Extract the [x, y] coordinate from the center of the cell holding the provided text.  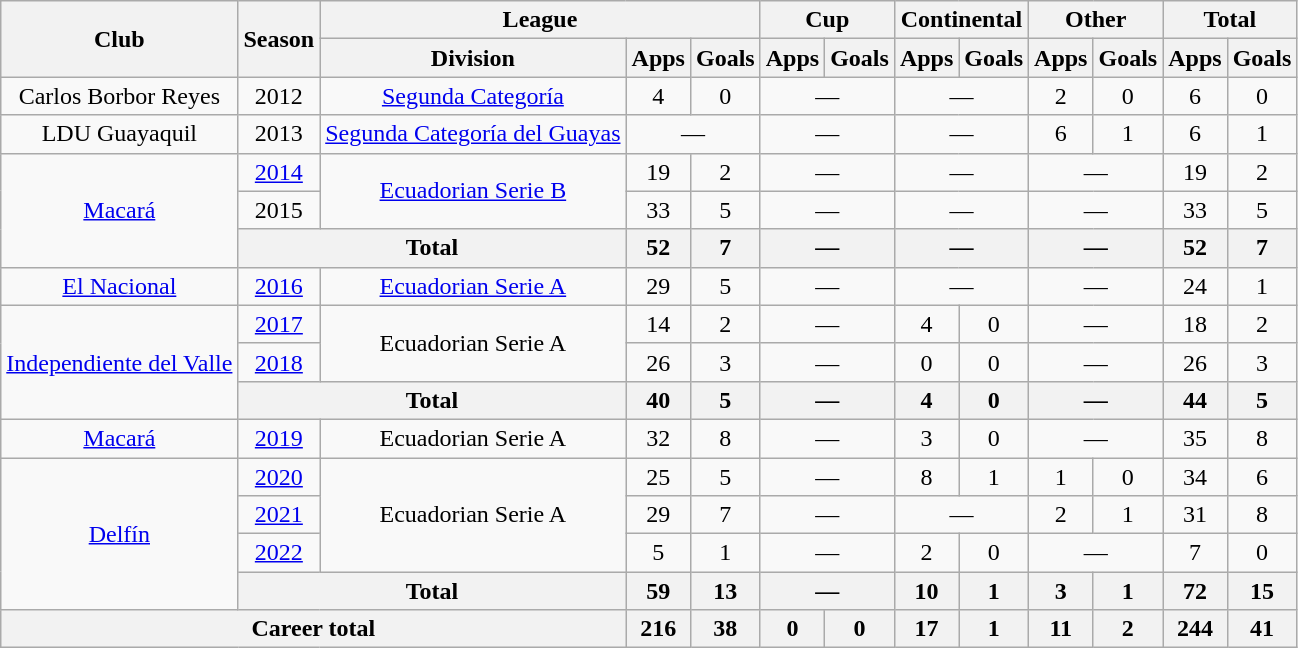
Other [1096, 20]
2013 [279, 134]
38 [725, 629]
10 [926, 591]
2022 [279, 553]
2017 [279, 324]
Delfín [120, 534]
2016 [279, 286]
25 [658, 477]
Division [473, 58]
35 [1195, 438]
13 [725, 591]
32 [658, 438]
League [540, 20]
Season [279, 39]
2020 [279, 477]
24 [1195, 286]
Club [120, 39]
216 [658, 629]
2012 [279, 96]
244 [1195, 629]
2019 [279, 438]
Carlos Borbor Reyes [120, 96]
LDU Guayaquil [120, 134]
Segunda Categoría del Guayas [473, 134]
17 [926, 629]
41 [1262, 629]
Continental [961, 20]
2015 [279, 210]
Ecuadorian Serie B [473, 191]
2018 [279, 362]
72 [1195, 591]
34 [1195, 477]
59 [658, 591]
Independiente del Valle [120, 362]
40 [658, 400]
15 [1262, 591]
44 [1195, 400]
31 [1195, 515]
2014 [279, 172]
Cup [827, 20]
Career total [314, 629]
El Nacional [120, 286]
11 [1061, 629]
18 [1195, 324]
14 [658, 324]
2021 [279, 515]
Segunda Categoría [473, 96]
